Provide the (x, y) coordinate of the cell's center where the given text is located.  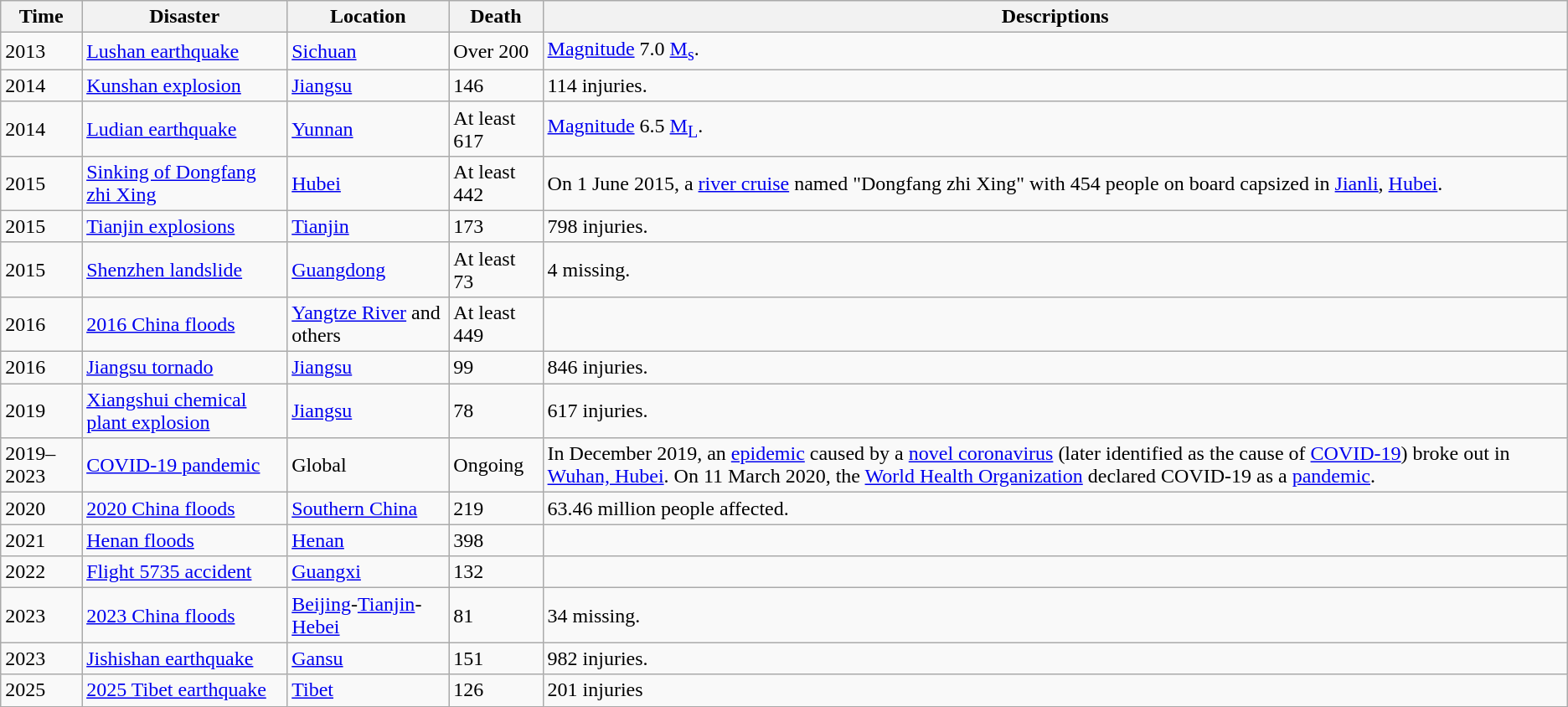
846 injuries. (1055, 368)
2016 China floods (184, 323)
Beijing-Tianjin-Hebei (369, 615)
Sichuan (369, 51)
617 injuries. (1055, 410)
At least 617 (496, 129)
34 missing. (1055, 615)
COVID-19 pandemic (184, 466)
Magnitude 7.0 Ms. (1055, 51)
Descriptions (1055, 17)
At least 449 (496, 323)
2019–2023 (42, 466)
982 injuries. (1055, 658)
Shenzhen landslide (184, 270)
2025 Tibet earthquake (184, 690)
Disaster (184, 17)
Henan floods (184, 540)
201 injuries (1055, 690)
2020 (42, 508)
Jishishan earthquake (184, 658)
2022 (42, 572)
Global (369, 466)
398 (496, 540)
173 (496, 226)
78 (496, 410)
2021 (42, 540)
Time (42, 17)
Flight 5735 accident (184, 572)
At least 73 (496, 270)
219 (496, 508)
2023 China floods (184, 615)
Jiangsu tornado (184, 368)
Death (496, 17)
Tianjin explosions (184, 226)
146 (496, 85)
Yunnan (369, 129)
Gansu (369, 658)
151 (496, 658)
Tibet (369, 690)
99 (496, 368)
126 (496, 690)
798 injuries. (1055, 226)
Yangtze River and others (369, 323)
Guangxi (369, 572)
63.46 million people affected. (1055, 508)
Guangdong (369, 270)
81 (496, 615)
Lushan earthquake (184, 51)
132 (496, 572)
On 1 June 2015, a river cruise named "Dongfang zhi Xing" with 454 people on board capsized in Jianli, Hubei. (1055, 183)
2020 China floods (184, 508)
2019 (42, 410)
Location (369, 17)
Over 200 (496, 51)
2013 (42, 51)
Magnitude 6.5 ML. (1055, 129)
2025 (42, 690)
Southern China (369, 508)
Xiangshui chemical plant explosion (184, 410)
Ongoing (496, 466)
Henan (369, 540)
Kunshan explosion (184, 85)
Sinking of Dongfang zhi Xing (184, 183)
At least 442 (496, 183)
114 injuries. (1055, 85)
4 missing. (1055, 270)
Hubei (369, 183)
Tianjin (369, 226)
Ludian earthquake (184, 129)
